Determine the [X, Y] coordinate at the center of the cell enclosing the given text.  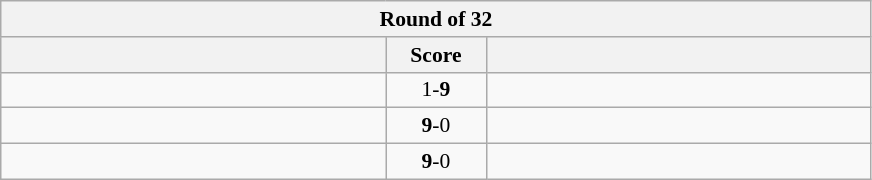
1-9 [436, 90]
Round of 32 [436, 19]
Score [436, 55]
